Capture the cell that displays the provided text and extract its [X, Y] central coordinate. 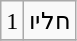
1 [12, 21]
חליו [50, 21]
